For the text-containing cell, return its midpoint in [X, Y] coordinate format. 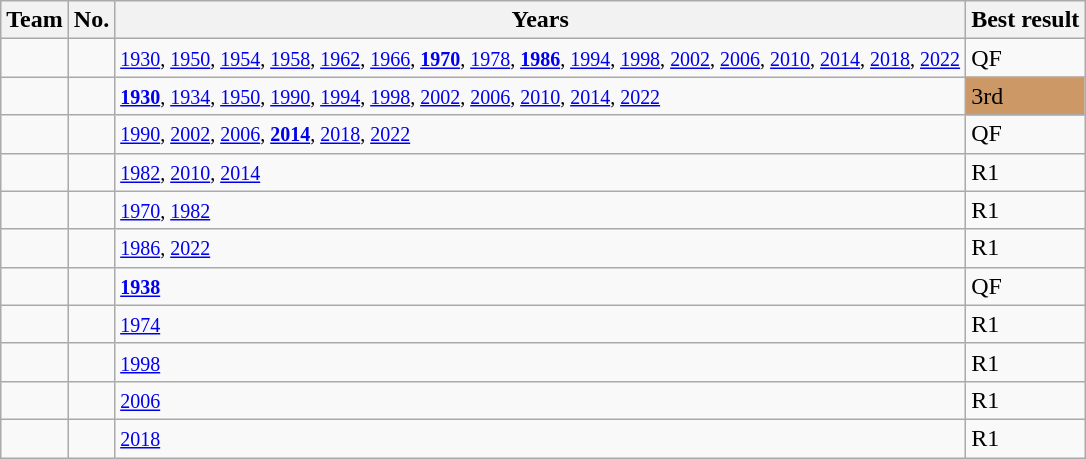
2018 [540, 438]
Team [35, 20]
2006 [540, 400]
1982, 2010, 2014 [540, 172]
No. [91, 20]
1998 [540, 362]
1974 [540, 324]
1938 [540, 286]
Best result [1026, 20]
1970, 1982 [540, 210]
1986, 2022 [540, 248]
1930, 1934, 1950, 1990, 1994, 1998, 2002, 2006, 2010, 2014, 2022 [540, 96]
1990, 2002, 2006, 2014, 2018, 2022 [540, 134]
Years [540, 20]
1930, 1950, 1954, 1958, 1962, 1966, 1970, 1978, 1986, 1994, 1998, 2002, 2006, 2010, 2014, 2018, 2022 [540, 58]
3rd [1026, 96]
